Locate the cell with the specified text and output its [X, Y] center coordinate. 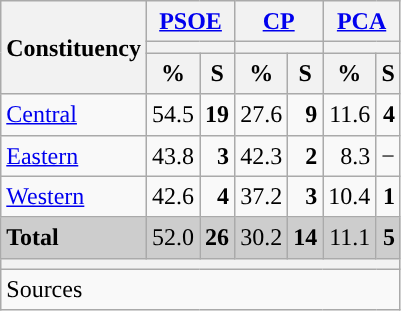
54.5 [172, 114]
43.8 [172, 156]
52.0 [172, 238]
42.3 [262, 156]
CP [279, 22]
42.6 [172, 196]
− [388, 156]
Constituency [74, 48]
Total [74, 238]
37.2 [262, 196]
10.4 [350, 196]
Sources [201, 290]
14 [306, 238]
5 [388, 238]
8.3 [350, 156]
2 [306, 156]
26 [218, 238]
PCA [362, 22]
27.6 [262, 114]
19 [218, 114]
Western [74, 196]
1 [388, 196]
Central [74, 114]
30.2 [262, 238]
9 [306, 114]
11.6 [350, 114]
11.1 [350, 238]
Eastern [74, 156]
PSOE [190, 22]
